Output the (x, y) coordinate of the center of the cell containing the given text.  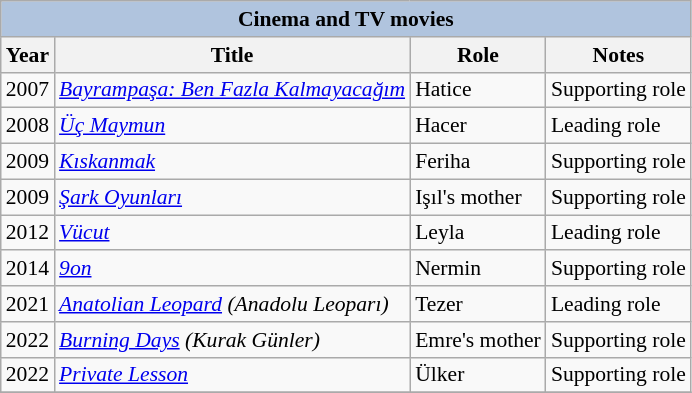
Tezer (478, 304)
Feriha (478, 162)
Vücut (232, 233)
Bayrampaşa: Ben Fazla Kalmayacağım (232, 90)
Nermin (478, 269)
Year (28, 55)
Kıskanmak (232, 162)
2021 (28, 304)
9on (232, 269)
2012 (28, 233)
Role (478, 55)
Işıl's mother (478, 197)
Hatice (478, 90)
2007 (28, 90)
Şark Oyunları (232, 197)
2008 (28, 126)
Notes (618, 55)
Üç Maymun (232, 126)
Burning Days (Kurak Günler) (232, 340)
Ülker (478, 375)
Leyla (478, 233)
Private Lesson (232, 375)
2014 (28, 269)
Title (232, 55)
Hacer (478, 126)
Anatolian Leopard (Anadolu Leoparı) (232, 304)
Cinema and TV movies (346, 19)
Emre's mother (478, 340)
